Search for the cell housing the specified text and yield its [X, Y] center coordinate. 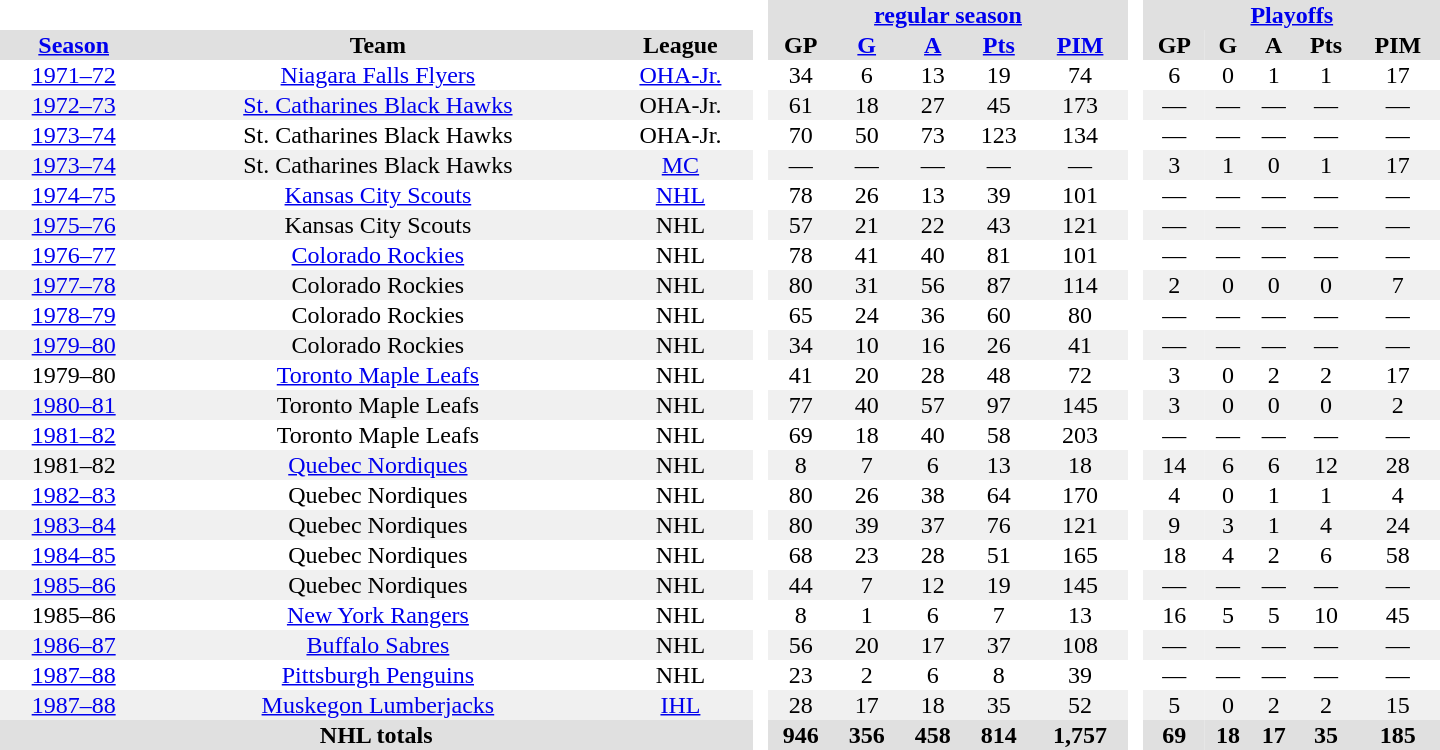
73 [933, 135]
1982–83 [74, 495]
Pittsburgh Penguins [378, 675]
52 [1080, 705]
League [680, 45]
Playoffs [1292, 15]
regular season [948, 15]
1976–77 [74, 255]
50 [867, 135]
72 [1080, 375]
1977–78 [74, 285]
74 [1080, 75]
1974–75 [74, 195]
81 [999, 255]
60 [999, 315]
38 [933, 495]
48 [999, 375]
NHL totals [376, 735]
123 [999, 135]
70 [801, 135]
44 [801, 585]
1983–84 [74, 525]
1978–79 [74, 315]
43 [999, 225]
114 [1080, 285]
170 [1080, 495]
203 [1080, 435]
31 [867, 285]
356 [867, 735]
36 [933, 315]
21 [867, 225]
Muskegon Lumberjacks [378, 705]
1984–85 [74, 555]
22 [933, 225]
1980–81 [74, 405]
14 [1175, 465]
27 [933, 105]
15 [1398, 705]
Team [378, 45]
9 [1175, 525]
97 [999, 405]
946 [801, 735]
MC [680, 165]
76 [999, 525]
1971–72 [74, 75]
1986–87 [74, 645]
87 [999, 285]
814 [999, 735]
65 [801, 315]
1975–76 [74, 225]
New York Rangers [378, 615]
1972–73 [74, 105]
108 [1080, 645]
Season [74, 45]
458 [933, 735]
77 [801, 405]
Niagara Falls Flyers [378, 75]
51 [999, 555]
1,757 [1080, 735]
165 [1080, 555]
Buffalo Sabres [378, 645]
61 [801, 105]
173 [1080, 105]
68 [801, 555]
134 [1080, 135]
IHL [680, 705]
185 [1398, 735]
64 [999, 495]
